Output the [x, y] coordinate of the center of the cell containing the given text.  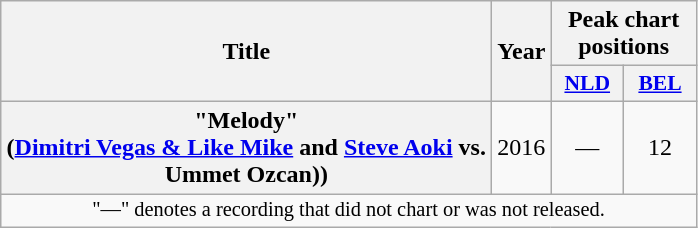
Year [522, 52]
Peak chart positions [624, 34]
2016 [522, 147]
NLD [588, 84]
"—" denotes a recording that did not chart or was not released. [349, 211]
Title [246, 52]
"Melody"(Dimitri Vegas & Like Mike and Steve Aoki vs. Ummet Ozcan)) [246, 147]
BEL [660, 84]
— [588, 147]
12 [660, 147]
